Return [X, Y] of the center of cell containing provided text 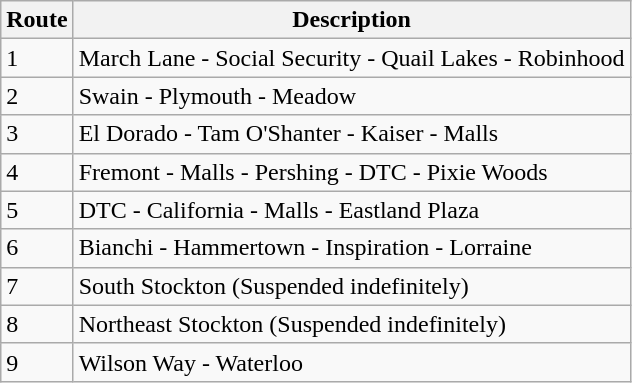
Bianchi - Hammertown - Inspiration - Lorraine [352, 248]
Swain - Plymouth - Meadow [352, 96]
2 [37, 96]
5 [37, 210]
7 [37, 286]
DTC - California - Malls - Eastland Plaza [352, 210]
1 [37, 58]
3 [37, 134]
El Dorado - Tam O'Shanter - Kaiser - Malls [352, 134]
9 [37, 362]
4 [37, 172]
Route [37, 20]
South Stockton (Suspended indefinitely) [352, 286]
Northeast Stockton (Suspended indefinitely) [352, 324]
Description [352, 20]
6 [37, 248]
March Lane - Social Security - Quail Lakes - Robinhood [352, 58]
Wilson Way - Waterloo [352, 362]
8 [37, 324]
Fremont - Malls - Pershing - DTC - Pixie Woods [352, 172]
